Identify which cell holds the provided text, then report its (x, y) central coordinate. 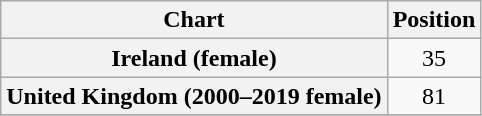
United Kingdom (2000–2019 female) (194, 96)
Chart (194, 20)
Ireland (female) (194, 58)
Position (434, 20)
35 (434, 58)
81 (434, 96)
